Find where the given text appears and provide that cell's center as (X, Y) coordinate. 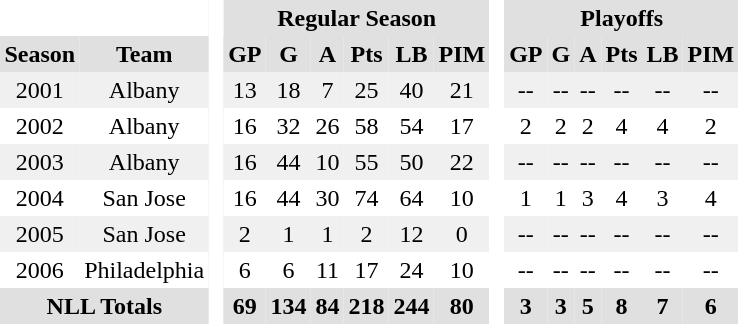
134 (288, 306)
8 (622, 306)
69 (245, 306)
Philadelphia (144, 270)
26 (328, 126)
13 (245, 90)
2005 (40, 234)
64 (412, 198)
Regular Season (357, 18)
50 (412, 162)
218 (366, 306)
24 (412, 270)
74 (366, 198)
244 (412, 306)
2003 (40, 162)
30 (328, 198)
18 (288, 90)
22 (462, 162)
12 (412, 234)
21 (462, 90)
2001 (40, 90)
55 (366, 162)
32 (288, 126)
2002 (40, 126)
2004 (40, 198)
58 (366, 126)
Team (144, 54)
2006 (40, 270)
NLL Totals (104, 306)
Season (40, 54)
80 (462, 306)
5 (588, 306)
84 (328, 306)
0 (462, 234)
PIM (462, 54)
11 (328, 270)
25 (366, 90)
40 (412, 90)
54 (412, 126)
